For the text-containing cell, return its midpoint in (X, Y) coordinate format. 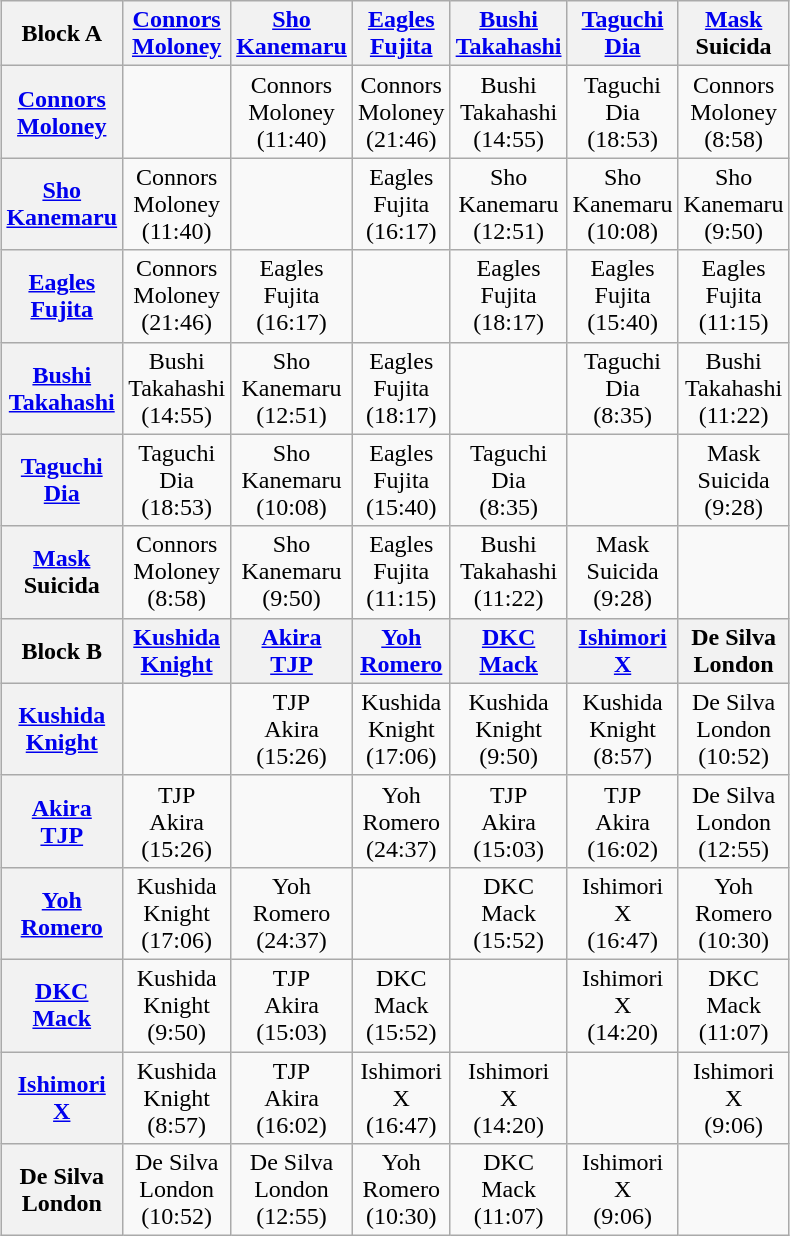
ShoKanemaru (12:51) (508, 204)
Block A (62, 34)
EaglesFujita(11:15) (734, 296)
De Silva London(12:55) (734, 821)
ShoKanemaru (10:08) (622, 204)
EaglesFujita (11:15) (401, 572)
ShoKanemaru(12:51) (292, 388)
TaguchiDia(18:53) (622, 112)
ShoKanemaru(10:08) (292, 480)
De Silva London (12:55) (292, 1190)
TaguchiDia (18:53) (177, 480)
Block B (62, 650)
